Search for the cell housing the specified text and yield its [x, y] center coordinate. 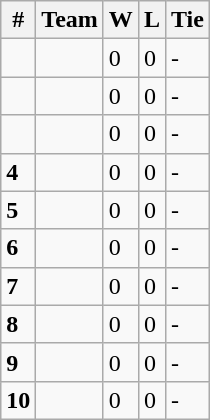
# [18, 20]
Team [70, 20]
10 [18, 400]
9 [18, 362]
Tie [187, 20]
5 [18, 210]
4 [18, 172]
7 [18, 286]
L [152, 20]
W [120, 20]
8 [18, 324]
6 [18, 248]
